Detect which cell encompasses the target text, then output its (X, Y) center coordinate. 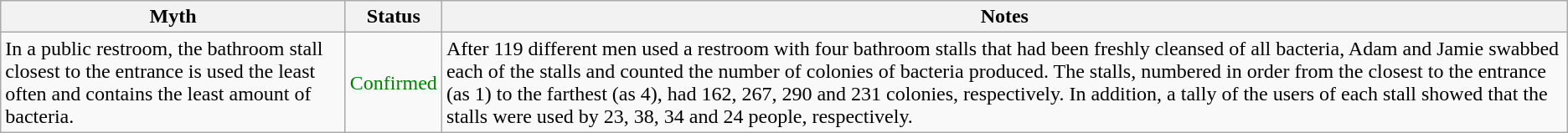
Myth (173, 17)
In a public restroom, the bathroom stall closest to the entrance is used the least often and contains the least amount of bacteria. (173, 82)
Notes (1004, 17)
Status (394, 17)
Confirmed (394, 82)
